Return the (X, Y) coordinate for the center point of the cell that contains the specified text.  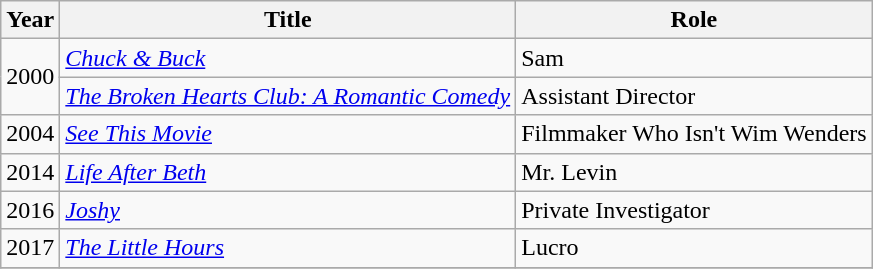
Filmmaker Who Isn't Wim Wenders (694, 134)
2017 (30, 248)
2016 (30, 210)
Joshy (288, 210)
See This Movie (288, 134)
Lucro (694, 248)
2014 (30, 172)
2000 (30, 77)
Chuck & Buck (288, 58)
2004 (30, 134)
Sam (694, 58)
Private Investigator (694, 210)
Assistant Director (694, 96)
Life After Beth (288, 172)
Title (288, 20)
The Broken Hearts Club: A Romantic Comedy (288, 96)
Mr. Levin (694, 172)
Role (694, 20)
The Little Hours (288, 248)
Year (30, 20)
